Locate the cell with the specified text and output its [X, Y] center coordinate. 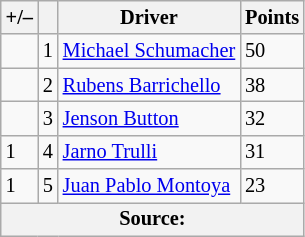
32 [272, 118]
31 [272, 152]
50 [272, 51]
3 [48, 118]
Points [272, 17]
Driver [149, 17]
2 [48, 85]
Michael Schumacher [149, 51]
Source: [152, 219]
Jenson Button [149, 118]
Juan Pablo Montoya [149, 186]
Rubens Barrichello [149, 85]
Jarno Trulli [149, 152]
+/– [20, 17]
38 [272, 85]
5 [48, 186]
23 [272, 186]
4 [48, 152]
